Search for the cell housing the specified text and yield its (x, y) center coordinate. 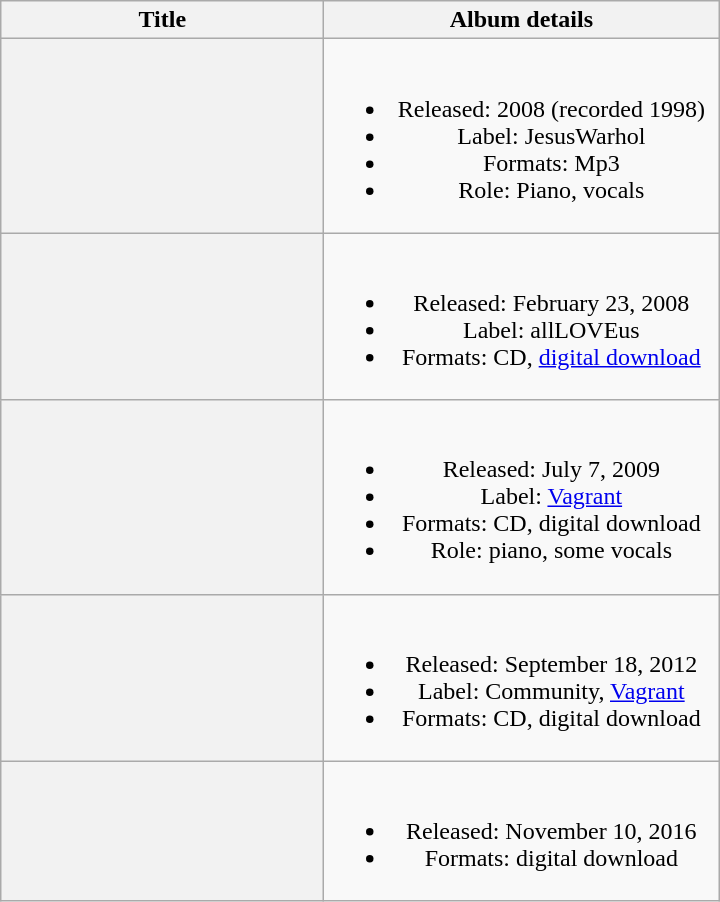
Album details (522, 20)
Released: February 23, 2008Label: allLOVEusFormats: CD, digital download (522, 316)
Released: September 18, 2012Label: Community, VagrantFormats: CD, digital download (522, 678)
Released: July 7, 2009Label: VagrantFormats: CD, digital downloadRole: piano, some vocals (522, 497)
Title (162, 20)
Released: 2008 (recorded 1998)Label: JesusWarholFormats: Mp3Role: Piano, vocals (522, 136)
Released: November 10, 2016Formats: digital download (522, 831)
